Provide the (X, Y) coordinate of the cell's center where the given text is located.  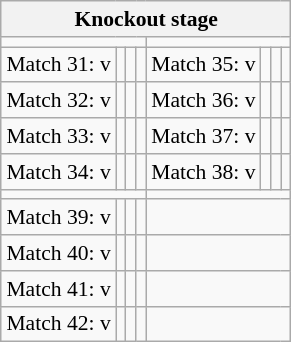
Match 36: v (203, 101)
Match 39: v (58, 218)
Match 41: v (58, 289)
Match 37: v (203, 136)
Match 35: v (203, 65)
Match 31: v (58, 65)
Knockout stage (146, 19)
Match 33: v (58, 136)
Match 42: v (58, 324)
Match 34: v (58, 172)
Match 38: v (203, 172)
Match 32: v (58, 101)
Match 40: v (58, 253)
